Return the (x, y) coordinate for the center point of the cell that contains the specified text.  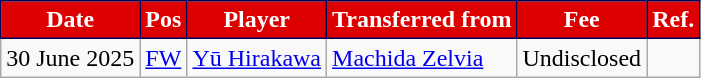
FW (164, 58)
Ref. (674, 20)
Undisclosed (582, 58)
Yū Hirakawa (257, 58)
Fee (582, 20)
Transferred from (422, 20)
Pos (164, 20)
Machida Zelvia (422, 58)
30 June 2025 (70, 58)
Date (70, 20)
Player (257, 20)
